Output the (X, Y) coordinate of the center of the cell containing the given text.  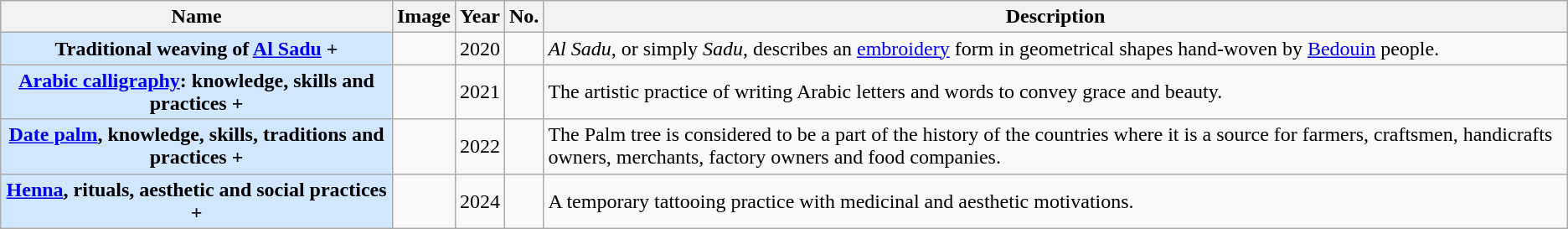
Traditional weaving of Al Sadu + (197, 49)
Date palm, knowledge, skills, traditions and practices + (197, 146)
Description (1055, 17)
2024 (479, 201)
The artistic practice of writing Arabic letters and words to convey grace and beauty. (1055, 92)
Name (197, 17)
2020 (479, 49)
A temporary tattooing practice with medicinal and aesthetic motivations. (1055, 201)
2022 (479, 146)
No. (524, 17)
Al Sadu, or simply Sadu, describes an embroidery form in geometrical shapes hand-woven by Bedouin people. (1055, 49)
Image (424, 17)
Arabic calligraphy: knowledge, skills and practices + (197, 92)
Year (479, 17)
2021 (479, 92)
Henna, rituals, aesthetic and social practices + (197, 201)
